Extract the (x, y) coordinate from the center of the cell holding the provided text.  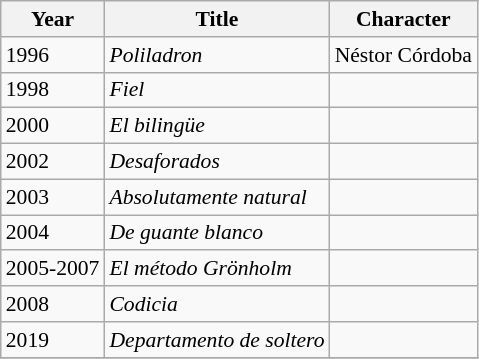
De guante blanco (216, 233)
Character (404, 19)
Desaforados (216, 162)
Fiel (216, 90)
Codicia (216, 304)
El método Grönholm (216, 269)
Poliladron (216, 55)
2004 (53, 233)
2000 (53, 126)
2002 (53, 162)
Year (53, 19)
1998 (53, 90)
Néstor Córdoba (404, 55)
1996 (53, 55)
2008 (53, 304)
2019 (53, 340)
2003 (53, 197)
Absolutamente natural (216, 197)
Departamento de soltero (216, 340)
Title (216, 19)
2005-2007 (53, 269)
El bilingüe (216, 126)
